Detect which cell encompasses the target text, then output its [X, Y] center coordinate. 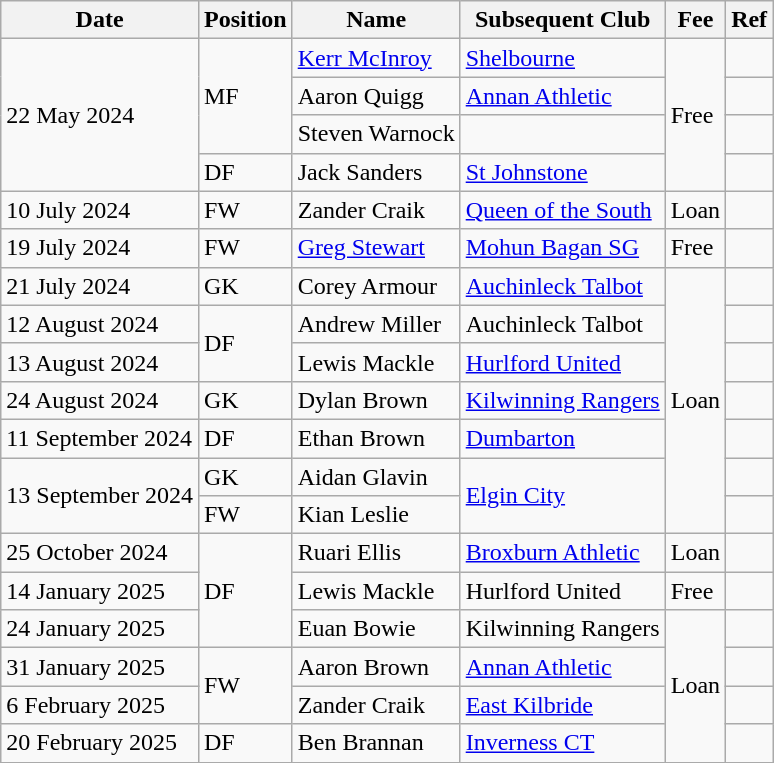
11 September 2024 [100, 438]
Elgin City [562, 496]
Date [100, 20]
Dumbarton [562, 438]
24 August 2024 [100, 400]
East Kilbride [562, 705]
Dylan Brown [376, 400]
31 January 2025 [100, 667]
Euan Bowie [376, 629]
Position [245, 20]
Steven Warnock [376, 134]
Ruari Ellis [376, 553]
Greg Stewart [376, 248]
Corey Armour [376, 286]
Mohun Bagan SG [562, 248]
25 October 2024 [100, 553]
Aidan Glavin [376, 477]
Broxburn Athletic [562, 553]
Fee [695, 20]
MF [245, 96]
Name [376, 20]
6 February 2025 [100, 705]
Ref [750, 20]
12 August 2024 [100, 324]
20 February 2025 [100, 743]
Kian Leslie [376, 515]
Ethan Brown [376, 438]
19 July 2024 [100, 248]
22 May 2024 [100, 115]
Kerr McInroy [376, 58]
Queen of the South [562, 210]
Subsequent Club [562, 20]
Aaron Quigg [376, 96]
St Johnstone [562, 172]
13 August 2024 [100, 362]
Aaron Brown [376, 667]
10 July 2024 [100, 210]
13 September 2024 [100, 496]
14 January 2025 [100, 591]
Ben Brannan [376, 743]
Jack Sanders [376, 172]
24 January 2025 [100, 629]
21 July 2024 [100, 286]
Shelbourne [562, 58]
Andrew Miller [376, 324]
Inverness CT [562, 743]
